Return [X, Y] of the center of cell containing provided text 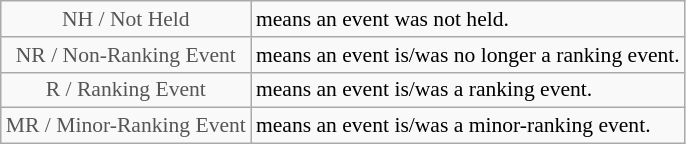
means an event was not held. [468, 19]
means an event is/was no longer a ranking event. [468, 55]
MR / Minor-Ranking Event [126, 126]
NR / Non-Ranking Event [126, 55]
R / Ranking Event [126, 90]
NH / Not Held [126, 19]
means an event is/was a ranking event. [468, 90]
means an event is/was a minor-ranking event. [468, 126]
